Return the (x, y) coordinate for the center point of the cell that contains the specified text.  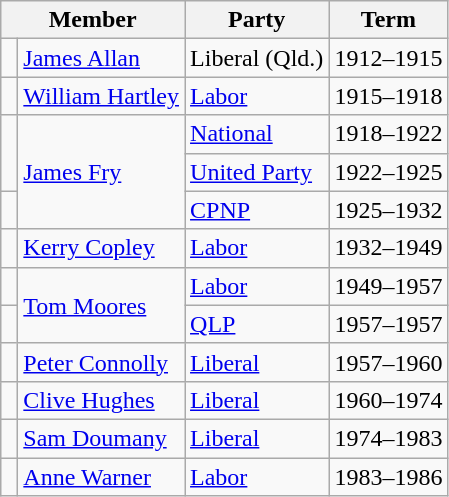
Sam Doumany (102, 438)
Term (388, 20)
QLP (257, 324)
Kerry Copley (102, 248)
1918–1922 (388, 134)
Liberal (Qld.) (257, 58)
1974–1983 (388, 438)
1922–1925 (388, 172)
1960–1974 (388, 400)
Tom Moores (102, 305)
CPNP (257, 210)
1932–1949 (388, 248)
National (257, 134)
Peter Connolly (102, 362)
Clive Hughes (102, 400)
1957–1960 (388, 362)
1949–1957 (388, 286)
1912–1915 (388, 58)
1983–1986 (388, 477)
United Party (257, 172)
James Fry (102, 172)
1925–1932 (388, 210)
1915–1918 (388, 96)
James Allan (102, 58)
Anne Warner (102, 477)
William Hartley (102, 96)
Party (257, 20)
Member (93, 20)
1957–1957 (388, 324)
